Return (x, y) of the center of cell containing provided text 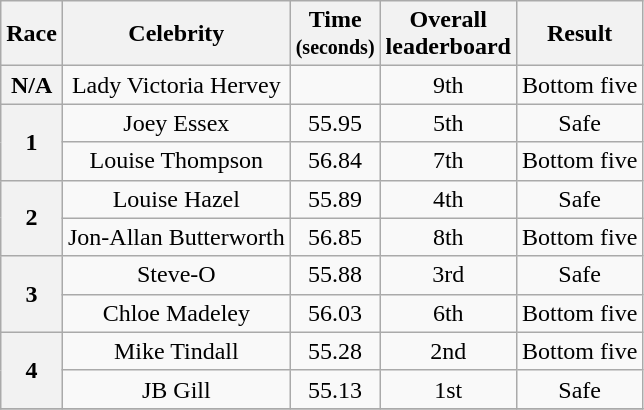
Lady Victoria Hervey (176, 85)
1 (32, 142)
Celebrity (176, 34)
Result (579, 34)
3 (32, 294)
55.95 (335, 123)
JB Gill (176, 389)
Overallleaderboard (448, 34)
1st (448, 389)
6th (448, 313)
Mike Tindall (176, 351)
55.89 (335, 199)
Time(seconds) (335, 34)
9th (448, 85)
Steve-O (176, 275)
5th (448, 123)
56.03 (335, 313)
56.85 (335, 237)
2 (32, 218)
3rd (448, 275)
Jon-Allan Butterworth (176, 237)
Chloe Madeley (176, 313)
55.88 (335, 275)
N/A (32, 85)
56.84 (335, 161)
55.28 (335, 351)
2nd (448, 351)
55.13 (335, 389)
Joey Essex (176, 123)
4 (32, 370)
Louise Hazel (176, 199)
7th (448, 161)
Race (32, 34)
Louise Thompson (176, 161)
8th (448, 237)
4th (448, 199)
